Extract the [x, y] coordinate from the center of the cell holding the provided text.  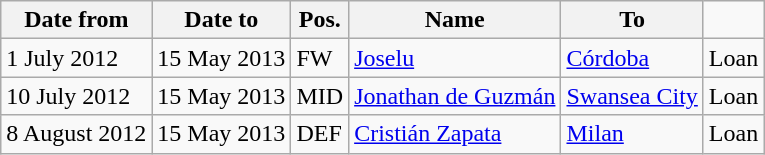
Joselu [455, 58]
Name [455, 20]
DEF [320, 134]
FW [320, 58]
10 July 2012 [76, 96]
Cristián Zapata [455, 134]
Date to [222, 20]
To [632, 20]
8 August 2012 [76, 134]
Swansea City [632, 96]
Jonathan de Guzmán [455, 96]
Date from [76, 20]
1 July 2012 [76, 58]
Milan [632, 134]
MID [320, 96]
Pos. [320, 20]
Córdoba [632, 58]
